Detect which cell encompasses the target text, then output its [X, Y] center coordinate. 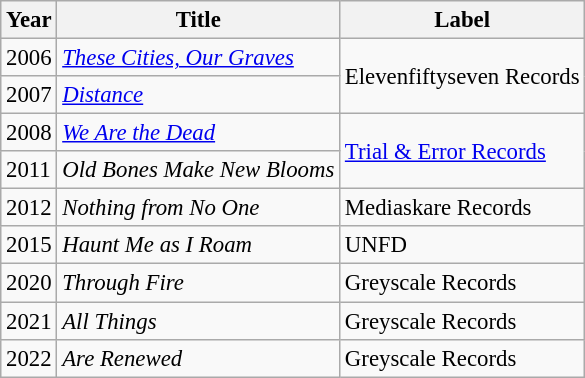
2020 [29, 283]
2021 [29, 321]
UNFD [462, 245]
2015 [29, 245]
Mediaskare Records [462, 208]
Year [29, 20]
We Are the Dead [198, 133]
2006 [29, 58]
2022 [29, 358]
Distance [198, 95]
2011 [29, 170]
Trial & Error Records [462, 152]
Label [462, 20]
2012 [29, 208]
Nothing from No One [198, 208]
Title [198, 20]
Haunt Me as I Roam [198, 245]
2007 [29, 95]
2008 [29, 133]
Old Bones Make New Blooms [198, 170]
Elevenfiftyseven Records [462, 76]
Are Renewed [198, 358]
All Things [198, 321]
These Cities, Our Graves [198, 58]
Through Fire [198, 283]
